For the text-containing cell, return its midpoint in (X, Y) coordinate format. 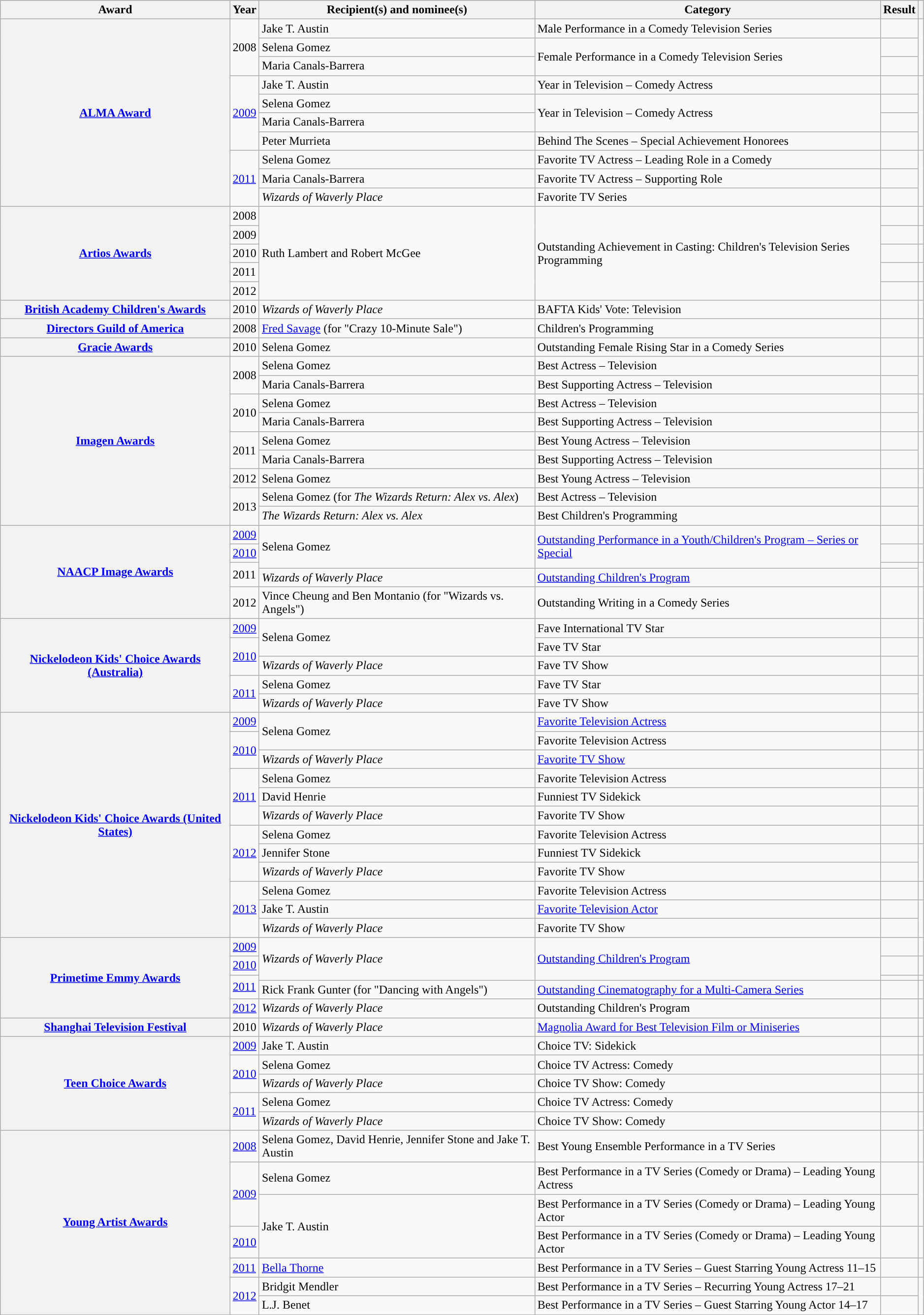
Bridgit Mendler (397, 1286)
Outstanding Performance in a Youth/Children's Program – Series or Special (708, 546)
Favorite Television Actor (708, 909)
Nickelodeon Kids' Choice Awards (United States) (115, 825)
Jennifer Stone (397, 853)
Best Performance in a TV Series – Guest Starring Young Actor 14–17 (708, 1305)
Behind The Scenes – Special Achievement Honorees (708, 141)
Young Artist Awards (115, 1222)
David Henrie (397, 797)
Children's Programming (708, 328)
Primetime Emmy Awards (115, 978)
Result (899, 10)
Artios Awards (115, 253)
Best Performance in a TV Series – Recurring Young Actress 17–21 (708, 1286)
Outstanding Cinematography for a Multi-Camera Series (708, 990)
The Wizards Return: Alex vs. Alex (397, 515)
Male Performance in a Comedy Television Series (708, 29)
Outstanding Writing in a Comedy Series (708, 603)
Directors Guild of America (115, 328)
Outstanding Female Rising Star in a Comedy Series (708, 347)
Recipient(s) and nominee(s) (397, 10)
Best Children's Programming (708, 515)
Award (115, 10)
Outstanding Achievement in Casting: Children's Television Series Programming (708, 253)
NAACP Image Awards (115, 572)
Selena Gomez, David Henrie, Jennifer Stone and Jake T. Austin (397, 1146)
L.J. Benet (397, 1305)
Ruth Lambert and Robert McGee (397, 253)
Best Young Ensemble Performance in a TV Series (708, 1146)
Year (244, 10)
Vince Cheung and Ben Montanio (for "Wizards vs. Angels") (397, 603)
Female Performance in a Comedy Television Series (708, 57)
Nickelodeon Kids' Choice Awards (Australia) (115, 666)
Favorite TV Series (708, 197)
British Academy Children's Awards (115, 310)
Magnolia Award for Best Television Film or Miniseries (708, 1027)
Imagen Awards (115, 441)
Favorite TV Actress – Leading Role in a Comedy (708, 160)
Teen Choice Awards (115, 1083)
Selena Gomez (for The Wizards Return: Alex vs. Alex) (397, 497)
ALMA Award (115, 113)
Gracie Awards (115, 347)
Rick Frank Gunter (for "Dancing with Angels") (397, 990)
Best Performance in a TV Series (Comedy or Drama) – Leading Young Actress (708, 1179)
Choice TV: Sidekick (708, 1046)
Category (708, 10)
Fred Savage (for "Crazy 10-Minute Sale") (397, 328)
Best Performance in a TV Series – Guest Starring Young Actress 11–15 (708, 1268)
Favorite TV Actress – Supporting Role (708, 178)
Bella Thorne (397, 1268)
Fave International TV Star (708, 628)
Peter Murrieta (397, 141)
Shanghai Television Festival (115, 1027)
BAFTA Kids' Vote: Television (708, 310)
